Search for the cell housing the specified text and yield its (x, y) center coordinate. 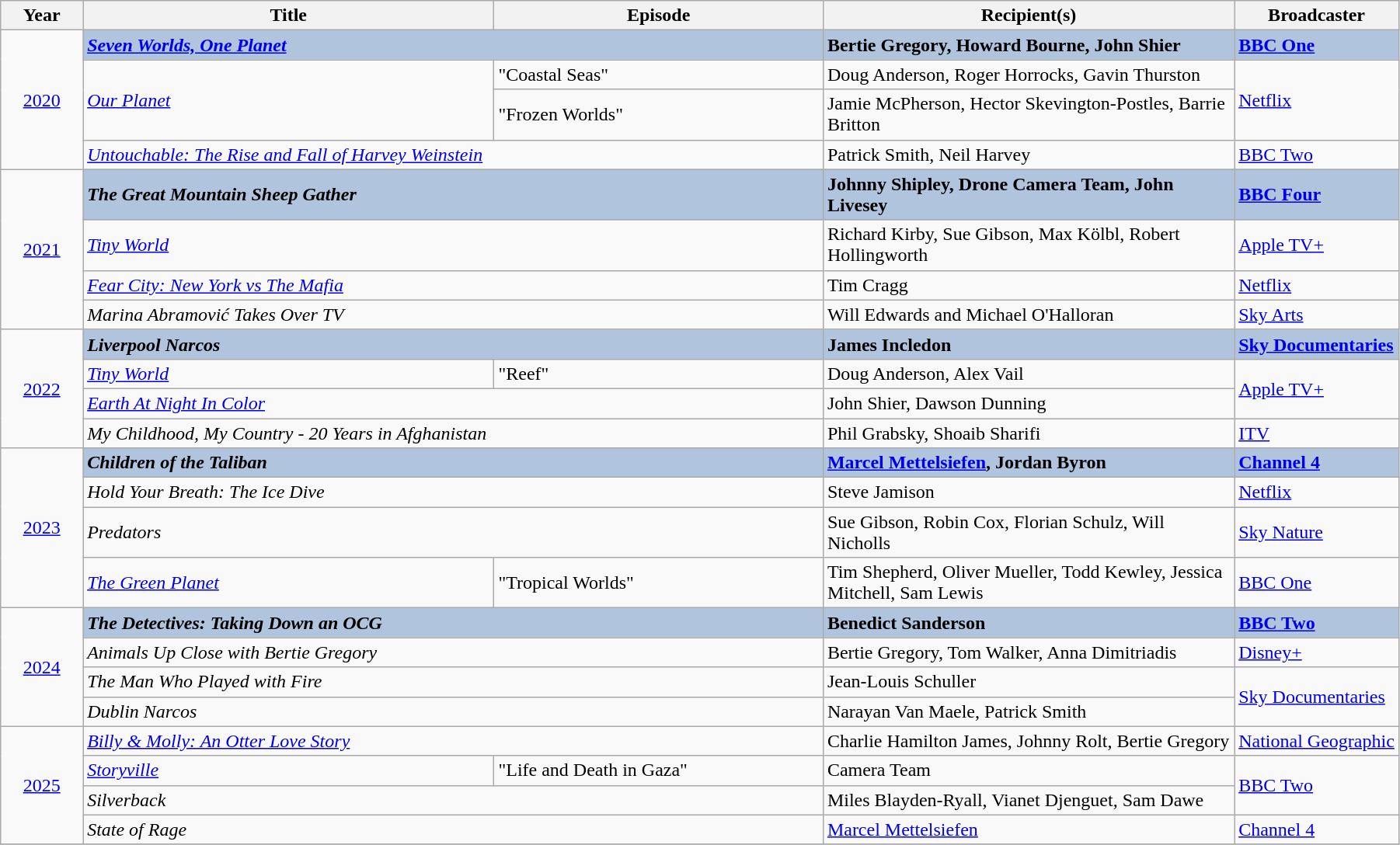
BBC Four (1317, 194)
Johnny Shipley, Drone Camera Team, John Livesey (1029, 194)
The Man Who Played with Fire (454, 682)
"Frozen Worlds" (659, 115)
Tim Cragg (1029, 285)
2025 (42, 785)
John Shier, Dawson Dunning (1029, 403)
Dublin Narcos (454, 711)
Doug Anderson, Alex Vail (1029, 374)
Phil Grabsky, Shoaib Sharifi (1029, 433)
2021 (42, 249)
Richard Kirby, Sue Gibson, Max Kölbl, Robert Hollingworth (1029, 245)
Patrick Smith, Neil Harvey (1029, 155)
Recipient(s) (1029, 16)
State of Rage (454, 829)
Hold Your Breath: The Ice Dive (454, 492)
2020 (42, 99)
Title (289, 16)
Predators (454, 533)
Liverpool Narcos (454, 344)
2024 (42, 667)
"Tropical Worlds" (659, 582)
Narayan Van Maele, Patrick Smith (1029, 711)
Marina Abramović Takes Over TV (454, 315)
Charlie Hamilton James, Johnny Rolt, Bertie Gregory (1029, 741)
2023 (42, 528)
Seven Worlds, One Planet (454, 45)
"Coastal Seas" (659, 75)
Bertie Gregory, Tom Walker, Anna Dimitriadis (1029, 652)
Steve Jamison (1029, 492)
Our Planet (289, 99)
"Life and Death in Gaza" (659, 770)
James Incledon (1029, 344)
Bertie Gregory, Howard Bourne, John Shier (1029, 45)
2022 (42, 388)
Silverback (454, 800)
Sky Arts (1317, 315)
The Great Mountain Sheep Gather (454, 194)
Miles Blayden-Ryall, Vianet Djenguet, Sam Dawe (1029, 800)
Children of the Taliban (454, 463)
Camera Team (1029, 770)
Benedict Sanderson (1029, 623)
Tim Shepherd, Oliver Mueller, Todd Kewley, Jessica Mitchell, Sam Lewis (1029, 582)
Episode (659, 16)
Marcel Mettelsiefen (1029, 829)
Earth At Night In Color (454, 403)
Marcel Mettelsiefen, Jordan Byron (1029, 463)
Jamie McPherson, Hector Skevington-Postles, Barrie Britton (1029, 115)
Sue Gibson, Robin Cox, Florian Schulz, Will Nicholls (1029, 533)
The Green Planet (289, 582)
Untouchable: The Rise and Fall of Harvey Weinstein (454, 155)
"Reef" (659, 374)
The Detectives: Taking Down an OCG (454, 623)
My Childhood, My Country - 20 Years in Afghanistan (454, 433)
Doug Anderson, Roger Horrocks, Gavin Thurston (1029, 75)
National Geographic (1317, 741)
Year (42, 16)
Sky Nature (1317, 533)
Storyville (289, 770)
Jean-Louis Schuller (1029, 682)
Fear City: New York vs The Mafia (454, 285)
Billy & Molly: An Otter Love Story (454, 741)
Will Edwards and Michael O'Halloran (1029, 315)
Disney+ (1317, 652)
ITV (1317, 433)
Broadcaster (1317, 16)
Animals Up Close with Bertie Gregory (454, 652)
